Return the (X, Y) coordinate for the center point of the cell that contains the specified text.  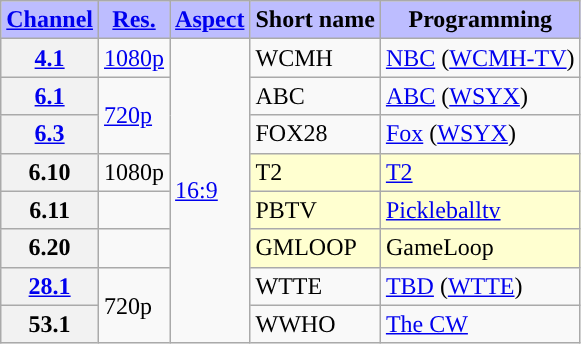
Res. (134, 20)
Fox (WSYX) (480, 134)
Aspect (210, 20)
NBC (WCMH-TV) (480, 58)
The CW (480, 324)
6.3 (50, 134)
53.1 (50, 324)
6.20 (50, 248)
Programming (480, 20)
Pickleballtv (480, 210)
4.1 (50, 58)
ABC (315, 96)
GMLOOP (315, 248)
WTTE (315, 286)
PBTV (315, 210)
6.11 (50, 210)
GameLoop (480, 248)
6.1 (50, 96)
16:9 (210, 191)
6.10 (50, 172)
Channel (50, 20)
28.1 (50, 286)
WWHO (315, 324)
ABC (WSYX) (480, 96)
WCMH (315, 58)
TBD (WTTE) (480, 286)
FOX28 (315, 134)
Short name (315, 20)
